Determine the (x, y) coordinate at the center of the cell enclosing the given text.  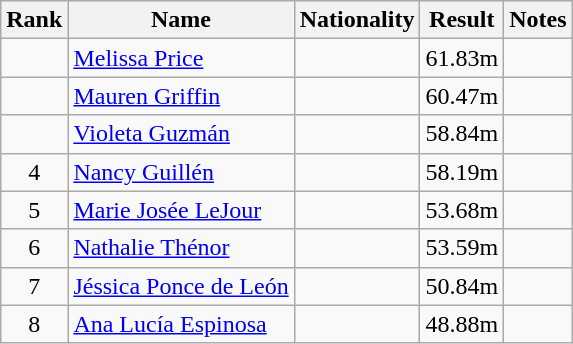
4 (34, 172)
Marie Josée LeJour (181, 210)
7 (34, 286)
Violeta Guzmán (181, 134)
Result (462, 20)
6 (34, 248)
61.83m (462, 58)
Nationality (357, 20)
48.88m (462, 324)
5 (34, 210)
58.19m (462, 172)
58.84m (462, 134)
Melissa Price (181, 58)
Mauren Griffin (181, 96)
8 (34, 324)
Notes (538, 20)
Nancy Guillén (181, 172)
Ana Lucía Espinosa (181, 324)
Jéssica Ponce de León (181, 286)
60.47m (462, 96)
Nathalie Thénor (181, 248)
53.68m (462, 210)
53.59m (462, 248)
Name (181, 20)
Rank (34, 20)
50.84m (462, 286)
